Return the [x, y] coordinate for the center point of the cell that contains the specified text.  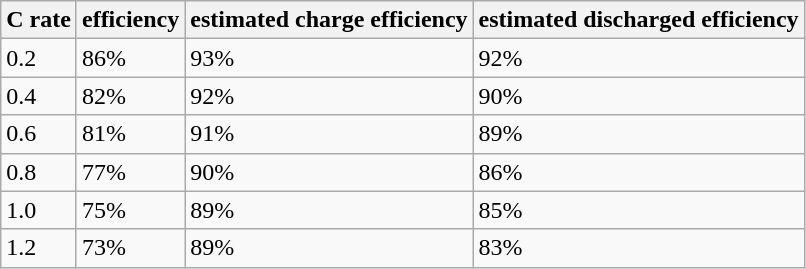
C rate [39, 20]
0.8 [39, 172]
0.2 [39, 58]
93% [329, 58]
83% [638, 248]
0.6 [39, 134]
81% [130, 134]
77% [130, 172]
82% [130, 96]
estimated charge efficiency [329, 20]
estimated discharged efficiency [638, 20]
85% [638, 210]
73% [130, 248]
75% [130, 210]
0.4 [39, 96]
1.0 [39, 210]
1.2 [39, 248]
91% [329, 134]
efficiency [130, 20]
